Output the [x, y] coordinate of the center of the cell containing the given text.  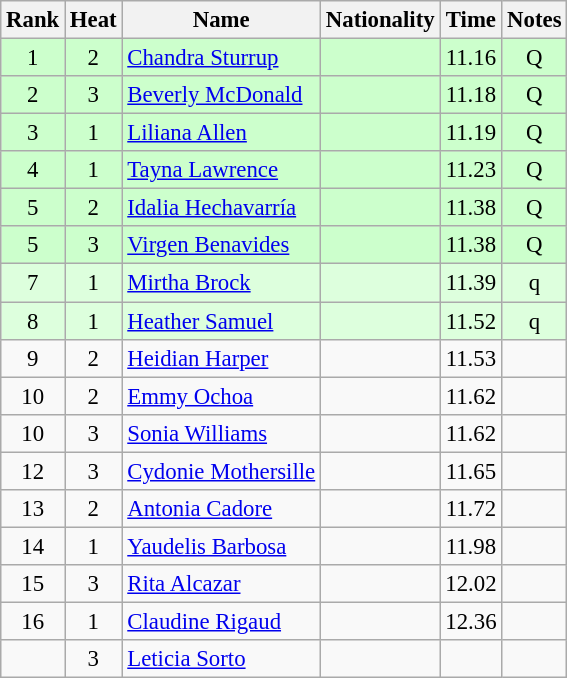
16 [33, 621]
Liliana Allen [222, 133]
11.16 [471, 58]
Heidian Harper [222, 358]
11.65 [471, 471]
Heather Samuel [222, 321]
Nationality [380, 20]
11.72 [471, 509]
11.52 [471, 321]
Name [222, 20]
11.18 [471, 95]
12.02 [471, 584]
Beverly McDonald [222, 95]
13 [33, 509]
Notes [534, 20]
8 [33, 321]
Leticia Sorto [222, 659]
Rank [33, 20]
Claudine Rigaud [222, 621]
Antonia Cadore [222, 509]
11.39 [471, 283]
14 [33, 546]
12 [33, 471]
Mirtha Brock [222, 283]
Sonia Williams [222, 433]
Virgen Benavides [222, 245]
4 [33, 170]
11.98 [471, 546]
9 [33, 358]
11.23 [471, 170]
11.19 [471, 133]
Heat [94, 20]
Idalia Hechavarría [222, 208]
12.36 [471, 621]
Yaudelis Barbosa [222, 546]
Cydonie Mothersille [222, 471]
Emmy Ochoa [222, 396]
Time [471, 20]
Tayna Lawrence [222, 170]
7 [33, 283]
Chandra Sturrup [222, 58]
11.53 [471, 358]
15 [33, 584]
Rita Alcazar [222, 584]
